Identify which cell holds the provided text, then report its (x, y) central coordinate. 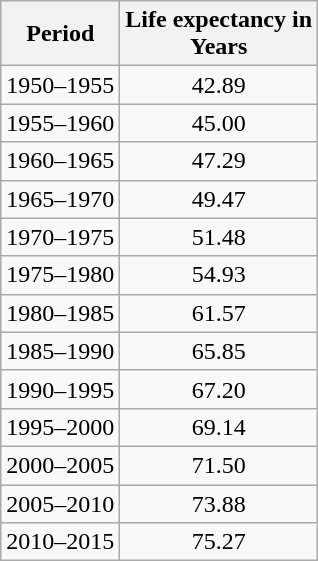
2010–2015 (60, 542)
Life expectancy in Years (219, 34)
47.29 (219, 161)
73.88 (219, 503)
54.93 (219, 275)
1995–2000 (60, 427)
65.85 (219, 351)
67.20 (219, 389)
Period (60, 34)
1970–1975 (60, 237)
69.14 (219, 427)
42.89 (219, 85)
75.27 (219, 542)
51.48 (219, 237)
1955–1960 (60, 123)
1950–1955 (60, 85)
1960–1965 (60, 161)
1990–1995 (60, 389)
2005–2010 (60, 503)
1980–1985 (60, 313)
45.00 (219, 123)
1985–1990 (60, 351)
2000–2005 (60, 465)
71.50 (219, 465)
1965–1970 (60, 199)
61.57 (219, 313)
49.47 (219, 199)
1975–1980 (60, 275)
